Scan for the cell matching the given text and deliver its (x, y) coordinate at center. 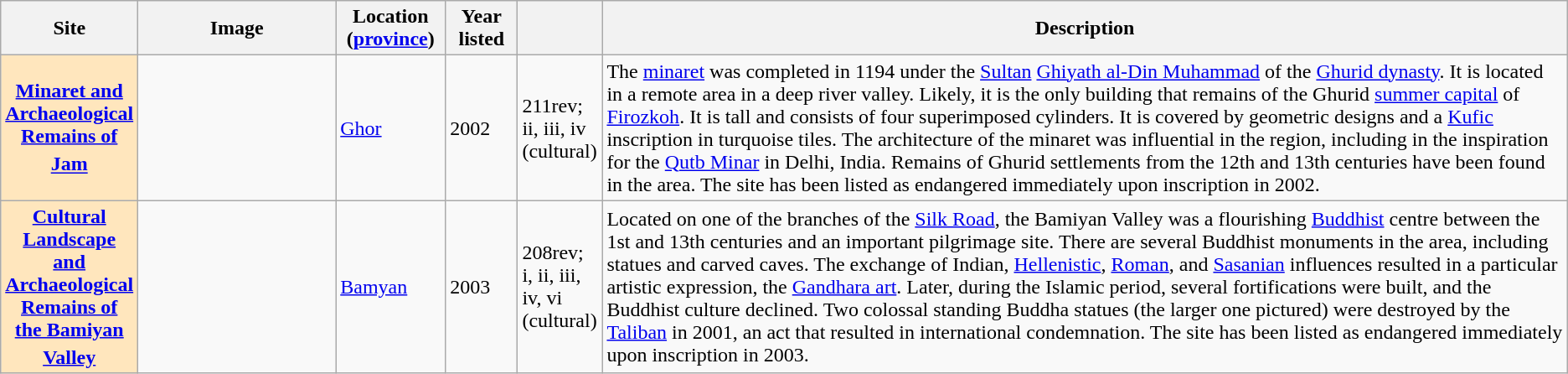
Site (70, 29)
Cultural Landscape and Archaeological Remains of the Bamiyan Valley (70, 287)
Year listed (482, 29)
2002 (482, 127)
2003 (482, 287)
Minaret and Archaeological Remains of Jam (70, 127)
Image (237, 29)
Bamyan (390, 287)
Ghor (390, 127)
Location (province) (390, 29)
208rev; i, ii, iii, iv, vi (cultural) (560, 287)
211rev; ii, iii, iv (cultural) (560, 127)
Description (1085, 29)
